Identify which cell holds the provided text, then report its (x, y) central coordinate. 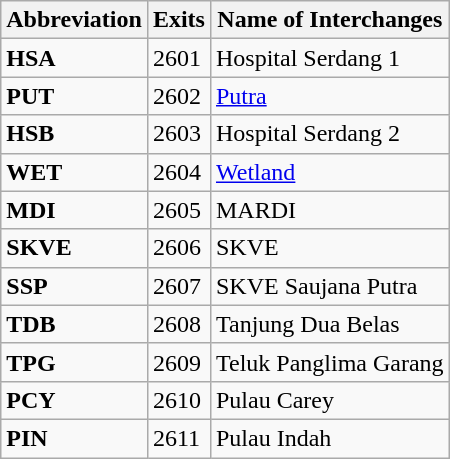
2608 (178, 324)
Putra (330, 96)
2604 (178, 172)
2607 (178, 286)
WET (74, 172)
2610 (178, 400)
2606 (178, 248)
MDI (74, 210)
Pulau Carey (330, 400)
Name of Interchanges (330, 20)
2609 (178, 362)
TDB (74, 324)
2601 (178, 58)
Hospital Serdang 1 (330, 58)
PUT (74, 96)
PIN (74, 438)
HSB (74, 134)
2602 (178, 96)
Exits (178, 20)
2605 (178, 210)
2603 (178, 134)
TPG (74, 362)
MARDI (330, 210)
SKVE Saujana Putra (330, 286)
Pulau Indah (330, 438)
Teluk Panglima Garang (330, 362)
2611 (178, 438)
HSA (74, 58)
Wetland (330, 172)
Tanjung Dua Belas (330, 324)
Hospital Serdang 2 (330, 134)
SSP (74, 286)
Abbreviation (74, 20)
PCY (74, 400)
